Determine the (x, y) coordinate at the center of the cell enclosing the given text.  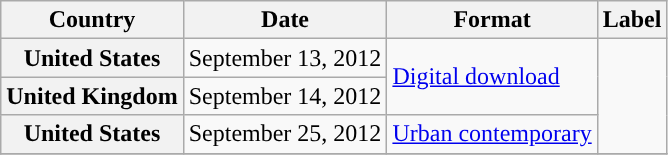
Date (285, 20)
September 14, 2012 (285, 96)
Label (632, 20)
Format (492, 20)
September 13, 2012 (285, 58)
Country (92, 20)
September 25, 2012 (285, 134)
United Kingdom (92, 96)
Urban contemporary (492, 134)
Digital download (492, 77)
